Return the [x, y] coordinate for the center point of the cell that contains the specified text.  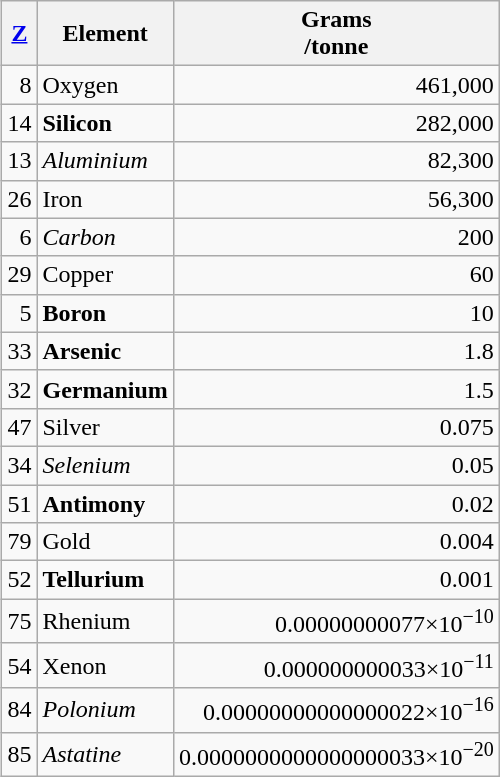
0.00000000000000022×10−16 [336, 710]
10 [336, 313]
461,000 [336, 85]
5 [20, 313]
0.000000000033×10−11 [336, 666]
60 [336, 275]
1.5 [336, 389]
Arsenic [105, 351]
Polonium [105, 710]
82,300 [336, 161]
8 [20, 85]
79 [20, 542]
26 [20, 199]
282,000 [336, 123]
Z [20, 34]
0.001 [336, 580]
75 [20, 622]
51 [20, 503]
0.075 [336, 427]
Boron [105, 313]
52 [20, 580]
29 [20, 275]
32 [20, 389]
56,300 [336, 199]
Carbon [105, 237]
85 [20, 754]
Oxygen [105, 85]
Germanium [105, 389]
Iron [105, 199]
0.004 [336, 542]
Selenium [105, 465]
84 [20, 710]
34 [20, 465]
Gold [105, 542]
0.02 [336, 503]
200 [336, 237]
Antimony [105, 503]
Silver [105, 427]
Aluminium [105, 161]
6 [20, 237]
0.0000000000000000033×10−20 [336, 754]
0.05 [336, 465]
1.8 [336, 351]
Grams/tonne [336, 34]
13 [20, 161]
Astatine [105, 754]
0.00000000077×10−10 [336, 622]
Silicon [105, 123]
47 [20, 427]
33 [20, 351]
Rhenium [105, 622]
54 [20, 666]
Copper [105, 275]
14 [20, 123]
Tellurium [105, 580]
Element [105, 34]
Xenon [105, 666]
